Output the [X, Y] coordinate of the center of the cell containing the given text.  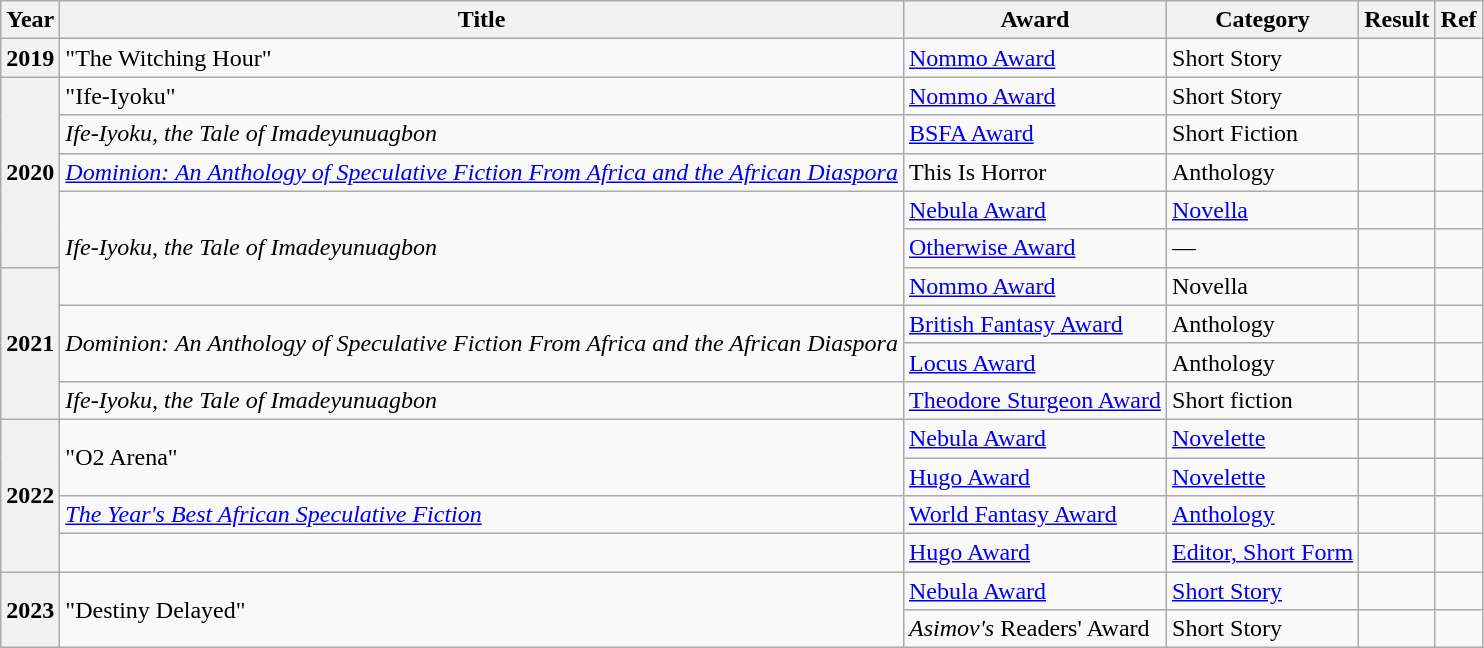
Category [1263, 20]
The Year's Best African Speculative Fiction [482, 515]
— [1263, 248]
British Fantasy Award [1034, 324]
"Ife-Iyoku" [482, 96]
Result [1397, 20]
"The Witching Hour" [482, 58]
World Fantasy Award [1034, 515]
Otherwise Award [1034, 248]
Theodore Sturgeon Award [1034, 400]
Year [30, 20]
Short fiction [1263, 400]
Title [482, 20]
This Is Horror [1034, 172]
2019 [30, 58]
2023 [30, 610]
2020 [30, 172]
Locus Award [1034, 362]
BSFA Award [1034, 134]
Award [1034, 20]
Short Fiction [1263, 134]
"Destiny Delayed" [482, 610]
Ref [1458, 20]
"O2 Arena" [482, 457]
2022 [30, 495]
Asimov's Readers' Award [1034, 629]
2021 [30, 343]
Editor, Short Form [1263, 553]
